From the cell containing the given text, extract its center point as [X, Y] coordinate. 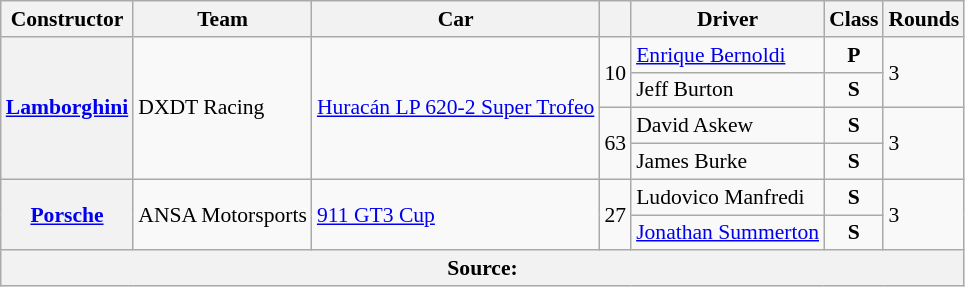
DXDT Racing [222, 108]
Ludovico Manfredi [728, 197]
Class [854, 19]
Source: [483, 269]
Jonathan Summerton [728, 233]
Constructor [67, 19]
David Askew [728, 126]
ANSA Motorsports [222, 214]
James Burke [728, 162]
Car [456, 19]
Huracán LP 620-2 Super Trofeo [456, 108]
Enrique Bernoldi [728, 55]
Rounds [924, 19]
63 [615, 144]
P [854, 55]
27 [615, 214]
Team [222, 19]
Jeff Burton [728, 90]
10 [615, 72]
911 GT3 Cup [456, 214]
Porsche [67, 214]
Lamborghini [67, 108]
Driver [728, 19]
